Search for the cell housing the specified text and yield its [X, Y] center coordinate. 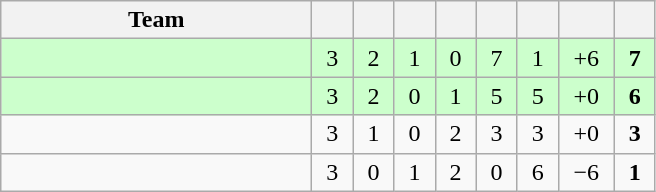
+6 [586, 58]
Team [156, 20]
−6 [586, 172]
